Pinpoint the cell where the given text exists, returning its [x, y] midpoint coordinate. 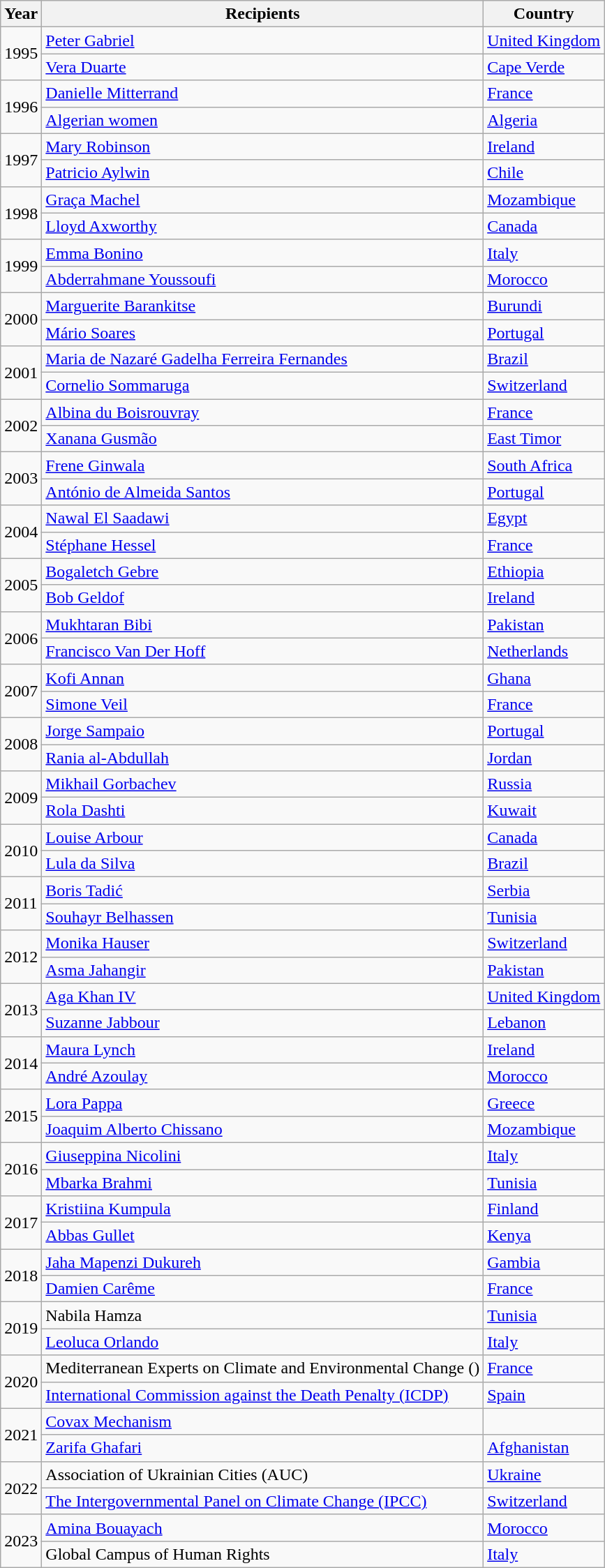
2001 [21, 373]
2013 [21, 1010]
Abbas Gullet [262, 1236]
Ghana [544, 678]
Leoluca Orlando [262, 1342]
Albina du Boisrouvray [262, 412]
2019 [21, 1329]
Cape Verde [544, 67]
2006 [21, 638]
Algerian women [262, 120]
Recipients [262, 14]
The Intergovernmental Panel on Climate Change (IPCC) [262, 1501]
2014 [21, 1063]
Monika Hauser [262, 943]
1999 [21, 266]
Kenya [544, 1236]
Kuwait [544, 811]
Ukraine [544, 1474]
Maria de Nazaré Gadelha Ferreira Fernandes [262, 359]
Zarifa Ghafari [262, 1448]
Cornelio Sommaruga [262, 386]
Chile [544, 173]
1998 [21, 213]
Spain [544, 1395]
Suzanne Jabbour [262, 1023]
1997 [21, 160]
2007 [21, 691]
International Commission against the Death Penalty (ICDP) [262, 1395]
Maura Lynch [262, 1050]
2011 [21, 904]
2009 [21, 798]
Lula da Silva [262, 864]
Lebanon [544, 1023]
Jaha Mapenzi Dukureh [262, 1262]
1996 [21, 107]
Association of Ukrainian Cities (AUC) [262, 1474]
2004 [21, 532]
2021 [21, 1435]
Country [544, 14]
Xanana Gusmão [262, 439]
2020 [21, 1382]
Asma Jahangir [262, 970]
Netherlands [544, 651]
Finland [544, 1209]
2022 [21, 1488]
Mukhtaran Bibi [262, 625]
Mário Soares [262, 333]
António de Almeida Santos [262, 492]
Mbarka Brahmi [262, 1183]
Nawal El Saadawi [262, 518]
Global Campus of Human Rights [262, 1554]
Mikhail Gorbachev [262, 784]
Damien Carême [262, 1289]
2003 [21, 479]
Souhayr Belhassen [262, 917]
2005 [21, 585]
Greece [544, 1103]
Joaquim Alberto Chissano [262, 1129]
Louise Arbour [262, 837]
Abderrahmane Youssoufi [262, 279]
Danielle Mitterrand [262, 94]
Peter Gabriel [262, 40]
Serbia [544, 890]
Boris Tadić [262, 890]
Francisco Van Der Hoff [262, 651]
Graça Machel [262, 200]
Afghanistan [544, 1448]
Patricio Aylwin [262, 173]
Covax Mechanism [262, 1421]
Gambia [544, 1262]
Burundi [544, 306]
Mediterranean Experts on Climate and Environmental Change () [262, 1368]
Egypt [544, 518]
Year [21, 14]
Kristiina Kumpula [262, 1209]
Russia [544, 784]
Simone Veil [262, 704]
2015 [21, 1116]
Aga Khan IV [262, 996]
Jorge Sampaio [262, 731]
Lloyd Axworthy [262, 226]
Bob Geldof [262, 598]
Vera Duarte [262, 67]
Marguerite Barankitse [262, 306]
Nabila Hamza [262, 1315]
Rola Dashti [262, 811]
South Africa [544, 465]
Algeria [544, 120]
2000 [21, 319]
2018 [21, 1276]
André Azoulay [262, 1076]
East Timor [544, 439]
2017 [21, 1223]
2002 [21, 426]
Amina Bouayach [262, 1528]
Giuseppina Nicolini [262, 1156]
1995 [21, 54]
Jordan [544, 757]
2012 [21, 957]
Emma Bonino [262, 253]
2016 [21, 1169]
2010 [21, 851]
2008 [21, 744]
2023 [21, 1541]
Lora Pappa [262, 1103]
Mary Robinson [262, 147]
Rania al-Abdullah [262, 757]
Kofi Annan [262, 678]
Ethiopia [544, 572]
Bogaletch Gebre [262, 572]
Frene Ginwala [262, 465]
Stéphane Hessel [262, 545]
